Return the [X, Y] coordinate for the center point of the cell that contains the specified text.  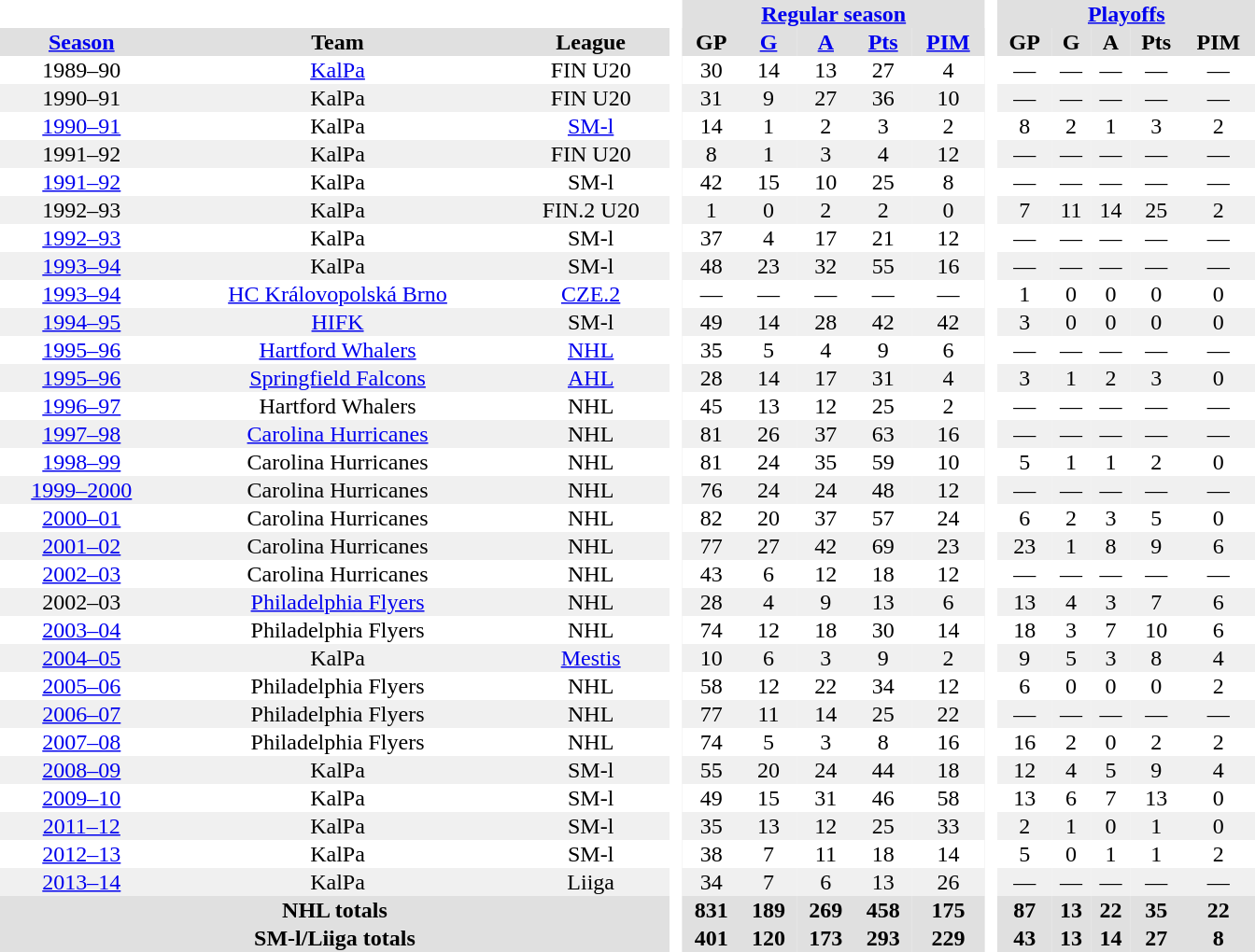
33 [948, 826]
76 [712, 490]
69 [883, 546]
269 [825, 910]
1989–90 [82, 70]
1999–2000 [82, 490]
401 [712, 938]
2003–04 [82, 630]
CZE.2 [590, 294]
458 [883, 910]
63 [883, 434]
League [590, 42]
36 [883, 98]
59 [883, 462]
38 [712, 854]
2013–14 [82, 882]
2011–12 [82, 826]
1994–95 [82, 322]
Liiga [590, 882]
831 [712, 910]
45 [712, 406]
HIFK [338, 322]
57 [883, 518]
120 [768, 938]
2005–06 [82, 686]
1998–99 [82, 462]
175 [948, 910]
1996–97 [82, 406]
173 [825, 938]
Regular season [833, 14]
32 [825, 266]
2000–01 [82, 518]
82 [712, 518]
2007–08 [82, 742]
189 [768, 910]
SM-l/Liiga totals [334, 938]
2008–09 [82, 770]
21 [883, 238]
HC Královopolská Brno [338, 294]
2012–13 [82, 854]
NHL totals [334, 910]
2009–10 [82, 798]
1997–98 [82, 434]
Team [338, 42]
46 [883, 798]
Playoffs [1126, 14]
FIN.2 U20 [590, 210]
293 [883, 938]
2001–02 [82, 546]
2004–05 [82, 658]
44 [883, 770]
2006–07 [82, 714]
AHL [590, 378]
87 [1025, 910]
Season [82, 42]
Springfield Falcons [338, 378]
229 [948, 938]
Mestis [590, 658]
